From the cell containing the given text, extract its center point as [X, Y] coordinate. 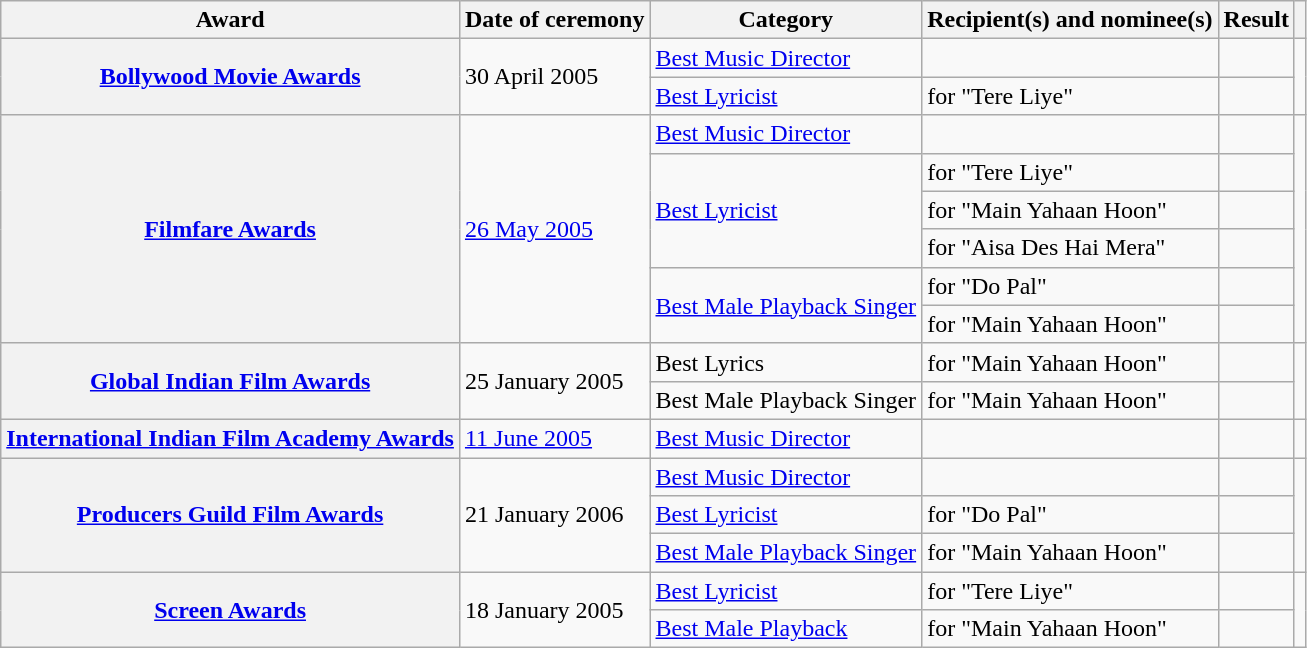
21 January 2006 [554, 515]
Screen Awards [230, 610]
26 May 2005 [554, 229]
Category [786, 20]
25 January 2005 [554, 381]
for "Aisa Des Hai Mera" [1070, 248]
Filmfare Awards [230, 229]
Bollywood Movie Awards [230, 77]
Date of ceremony [554, 20]
Best Lyrics [786, 362]
Best Male Playback [786, 629]
30 April 2005 [554, 77]
Global Indian Film Awards [230, 381]
Award [230, 20]
18 January 2005 [554, 610]
Recipient(s) and nominee(s) [1070, 20]
Result [1256, 20]
International Indian Film Academy Awards [230, 438]
Producers Guild Film Awards [230, 515]
11 June 2005 [554, 438]
